Extract the [x, y] coordinate from the center of the cell holding the provided text.  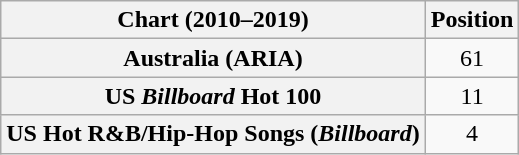
Australia (ARIA) [213, 58]
4 [472, 134]
Position [472, 20]
US Hot R&B/Hip-Hop Songs (Billboard) [213, 134]
61 [472, 58]
Chart (2010–2019) [213, 20]
11 [472, 96]
US Billboard Hot 100 [213, 96]
